Return (x, y) of the center of cell containing provided text 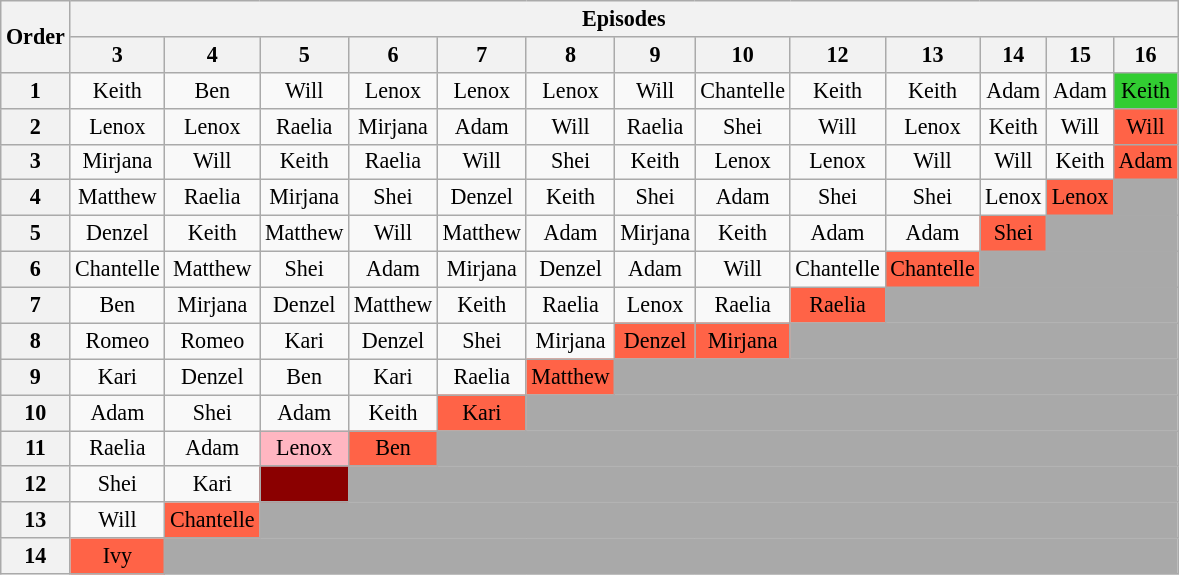
Episodes (624, 18)
Ivy (118, 556)
15 (1080, 54)
2 (36, 126)
Order (36, 36)
11 (36, 448)
1 (36, 90)
16 (1145, 54)
